Find where the given text appears and provide that cell's center as (X, Y) coordinate. 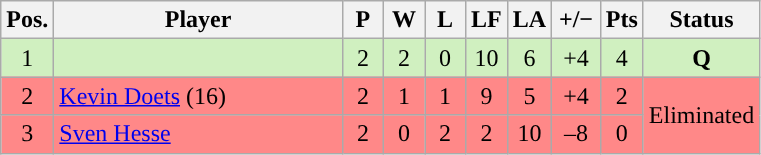
Sven Hesse (198, 134)
–8 (576, 134)
5 (529, 96)
Kevin Doets (16) (198, 96)
LA (529, 20)
Q (701, 58)
W (404, 20)
Pts (622, 20)
L (444, 20)
Pos. (28, 20)
4 (622, 58)
LF (487, 20)
3 (28, 134)
P (362, 20)
6 (529, 58)
+/− (576, 20)
Status (701, 20)
Player (198, 20)
Eliminated (701, 115)
9 (487, 96)
